Search for the cell housing the specified text and yield its (X, Y) center coordinate. 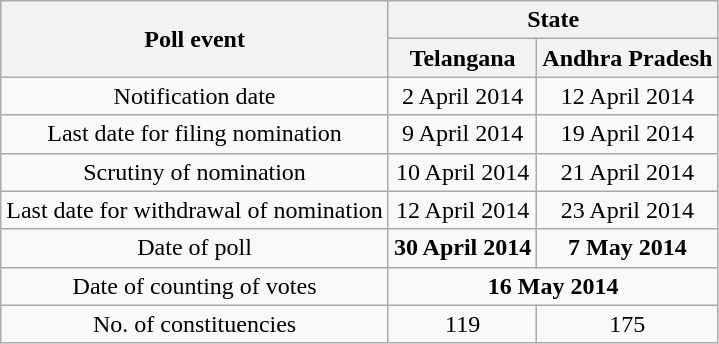
Poll event (195, 39)
19 April 2014 (628, 134)
No. of constituencies (195, 324)
Scrutiny of nomination (195, 172)
21 April 2014 (628, 172)
Last date for withdrawal of nomination (195, 210)
119 (462, 324)
7 May 2014 (628, 248)
16 May 2014 (553, 286)
Telangana (462, 58)
2 April 2014 (462, 96)
30 April 2014 (462, 248)
State (553, 20)
Date of poll (195, 248)
Andhra Pradesh (628, 58)
Last date for filing nomination (195, 134)
9 April 2014 (462, 134)
175 (628, 324)
Notification date (195, 96)
Date of counting of votes (195, 286)
10 April 2014 (462, 172)
23 April 2014 (628, 210)
